Provide the (x, y) coordinate of the cell's center where the given text is located.  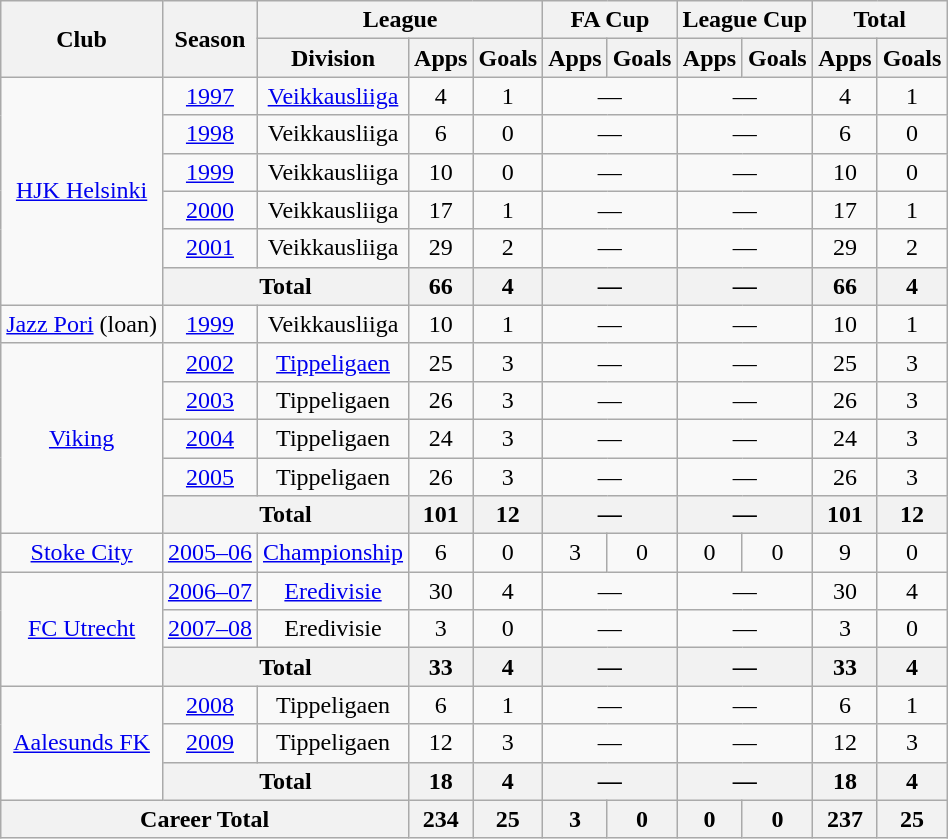
Division (332, 58)
Jazz Pori (loan) (82, 324)
Championship (332, 553)
2001 (210, 248)
Aalesunds FK (82, 743)
Season (210, 39)
2005 (210, 477)
League Cup (745, 20)
League (400, 20)
2006–07 (210, 591)
2004 (210, 438)
FC Utrecht (82, 629)
2002 (210, 362)
2005–06 (210, 553)
9 (845, 553)
FA Cup (610, 20)
Viking (82, 438)
2000 (210, 210)
HJK Helsinki (82, 191)
234 (441, 819)
2003 (210, 400)
Club (82, 39)
237 (845, 819)
1998 (210, 134)
2007–08 (210, 629)
Career Total (205, 819)
Stoke City (82, 553)
1997 (210, 96)
2009 (210, 743)
2008 (210, 705)
